Scan for the cell matching the given text and deliver its [X, Y] coordinate at center. 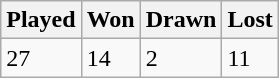
2 [181, 58]
Drawn [181, 20]
Lost [250, 20]
Won [110, 20]
27 [41, 58]
Played [41, 20]
14 [110, 58]
11 [250, 58]
